For the text-containing cell, return its midpoint in (x, y) coordinate format. 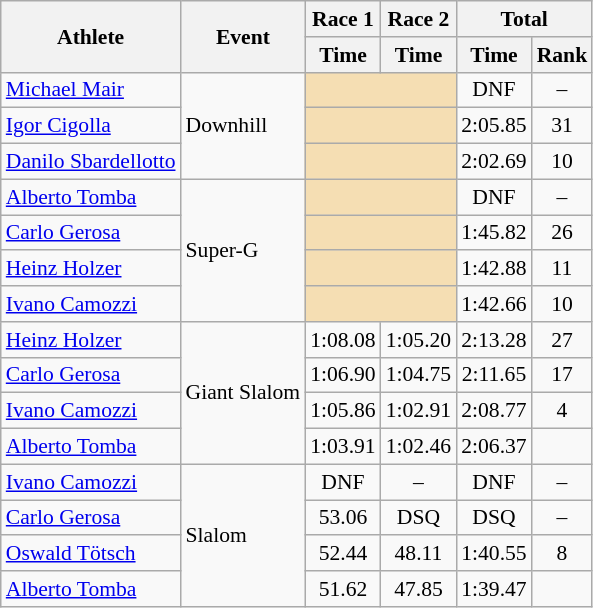
17 (562, 375)
27 (562, 340)
Slalom (244, 535)
2:11.65 (494, 375)
1:42.66 (494, 304)
2:13.28 (494, 340)
26 (562, 233)
52.44 (342, 554)
2:05.85 (494, 126)
51.62 (342, 589)
Igor Cigolla (91, 126)
53.06 (342, 518)
1:40.55 (494, 554)
1:08.08 (342, 340)
2:06.37 (494, 447)
Race 2 (418, 19)
1:06.90 (342, 375)
1:02.91 (418, 411)
Athlete (91, 36)
1:03.91 (342, 447)
1:05.20 (418, 340)
4 (562, 411)
1:04.75 (418, 375)
Super-G (244, 250)
1:45.82 (494, 233)
48.11 (418, 554)
31 (562, 126)
Danilo Sbardellotto (91, 162)
Race 1 (342, 19)
1:39.47 (494, 589)
8 (562, 554)
Rank (562, 55)
Total (524, 19)
Oswald Tötsch (91, 554)
Event (244, 36)
2:02.69 (494, 162)
11 (562, 269)
1:42.88 (494, 269)
Michael Mair (91, 90)
2:08.77 (494, 411)
1:05.86 (342, 411)
Giant Slalom (244, 393)
47.85 (418, 589)
1:02.46 (418, 447)
Downhill (244, 126)
